Pinpoint the cell where the given text exists, returning its (X, Y) midpoint coordinate. 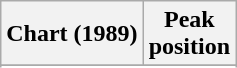
Chart (1989) (72, 34)
Peakposition (189, 34)
